Return (x, y) of the center of cell containing provided text 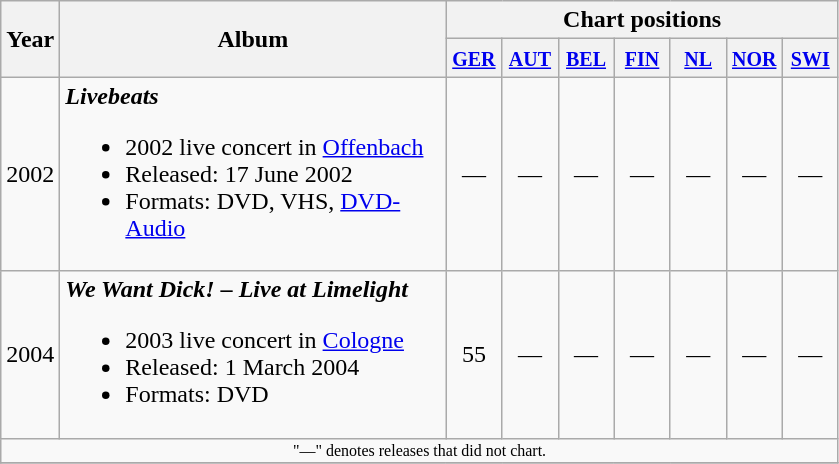
FIN (642, 58)
2002 (30, 174)
55 (474, 354)
SWI (810, 58)
Chart positions (642, 20)
"—" denotes releases that did not chart. (420, 450)
NOR (754, 58)
BEL (586, 58)
Year (30, 39)
We Want Dick! – Live at Limelight2003 live concert in CologneReleased: 1 March 2004Formats: DVD (253, 354)
Livebeats2002 live concert in OffenbachReleased: 17 June 2002Formats: DVD, VHS, DVD-Audio (253, 174)
AUT (530, 58)
Album (253, 39)
GER (474, 58)
NL (698, 58)
2004 (30, 354)
